Determine the [x, y] coordinate at the center of the cell enclosing the given text.  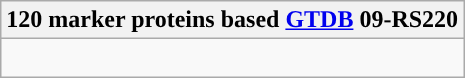
120 marker proteins based GTDB 09-RS220 [232, 20]
